From the cell containing the given text, extract its center point as (X, Y) coordinate. 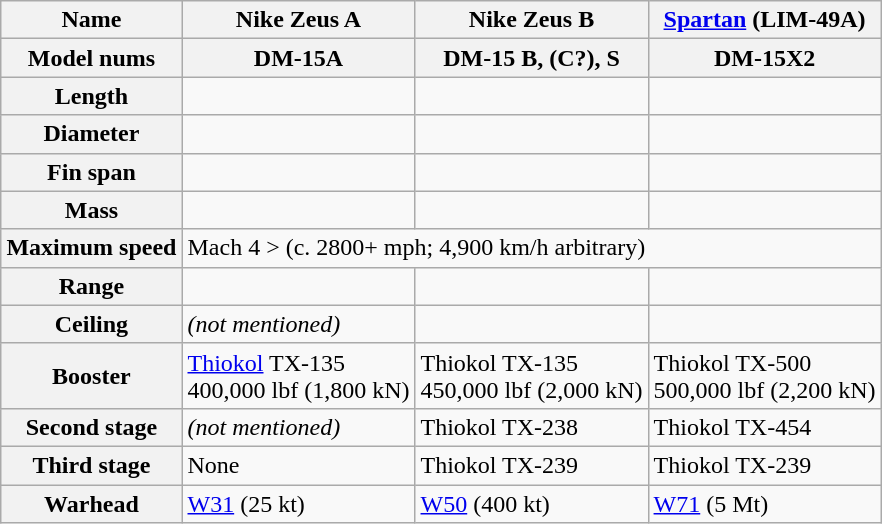
Range (92, 286)
Booster (92, 376)
W71 (5 Mt) (764, 503)
Second stage (92, 427)
Third stage (92, 465)
Mass (92, 210)
W31 (25 kt) (298, 503)
Fin span (92, 172)
DM-15X2 (764, 58)
Nike Zeus B (532, 20)
Thiokol TX-135450,000 lbf (2,000 kN) (532, 376)
Model nums (92, 58)
Thiokol TX-238 (532, 427)
Thiokol TX-500500,000 lbf (2,200 kN) (764, 376)
Name (92, 20)
Diameter (92, 134)
Nike Zeus A (298, 20)
Ceiling (92, 324)
Thiokol TX-135400,000 lbf (1,800 kN) (298, 376)
None (298, 465)
Spartan (LIM-49A) (764, 20)
DM-15A (298, 58)
Mach 4 > (c. 2800+ mph; 4,900 km/h arbitrary) (532, 248)
Thiokol TX-454 (764, 427)
DM-15 B, (C?), S (532, 58)
Warhead (92, 503)
Length (92, 96)
Maximum speed (92, 248)
W50 (400 kt) (532, 503)
